Find where the given text appears and provide that cell's center as [X, Y] coordinate. 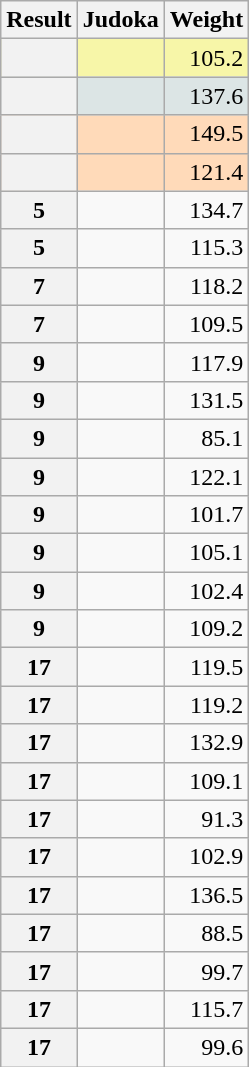
99.7 [206, 971]
Result [39, 20]
149.5 [206, 134]
118.2 [206, 286]
122.1 [206, 477]
134.7 [206, 210]
132.9 [206, 743]
119.5 [206, 667]
131.5 [206, 400]
101.7 [206, 515]
85.1 [206, 438]
121.4 [206, 172]
109.2 [206, 629]
137.6 [206, 96]
109.1 [206, 781]
115.3 [206, 248]
Weight [206, 20]
105.2 [206, 58]
115.7 [206, 1009]
119.2 [206, 705]
102.9 [206, 857]
88.5 [206, 933]
117.9 [206, 362]
109.5 [206, 324]
99.6 [206, 1047]
102.4 [206, 591]
105.1 [206, 553]
136.5 [206, 895]
Judoka [120, 20]
91.3 [206, 819]
